Output the (x, y) coordinate of the center of the cell containing the given text.  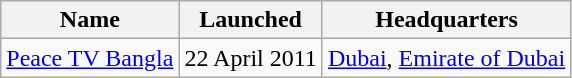
Headquarters (446, 20)
Dubai, Emirate of Dubai (446, 58)
Name (90, 20)
Launched (251, 20)
Peace TV Bangla (90, 58)
22 April 2011 (251, 58)
